Pinpoint the cell where the given text exists, returning its (x, y) midpoint coordinate. 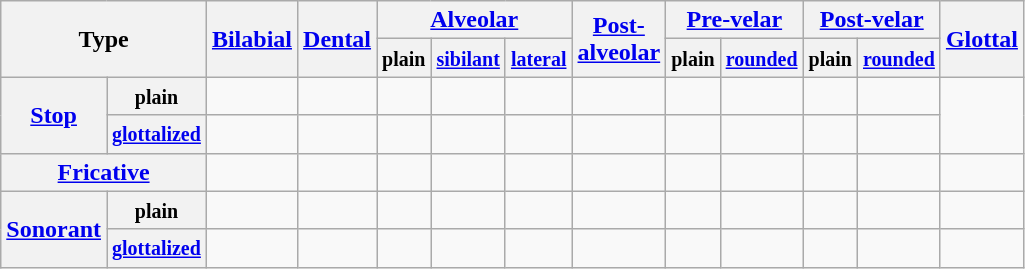
Stop (54, 115)
Fricative (104, 172)
Post-alveolar (619, 39)
Sonorant (54, 229)
sibilant (468, 58)
Pre-velar (734, 20)
Glottal (982, 39)
lateral (538, 58)
Dental (338, 39)
Post-velar (872, 20)
Type (104, 39)
Alveolar (474, 20)
Bilabial (252, 39)
